Output the [X, Y] coordinate of the center of the cell containing the given text.  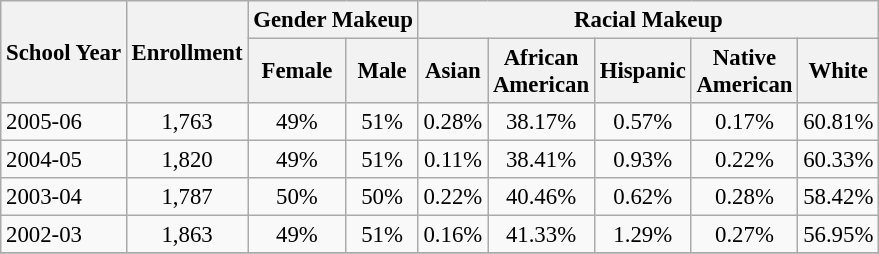
1,763 [187, 122]
0.11% [452, 160]
0.62% [642, 197]
1,787 [187, 197]
0.27% [744, 235]
2004-05 [64, 160]
Hispanic [642, 72]
58.42% [838, 197]
2003-04 [64, 197]
60.33% [838, 160]
56.95% [838, 235]
38.17% [542, 122]
Gender Makeup [333, 20]
School Year [64, 52]
38.41% [542, 160]
2002-03 [64, 235]
40.46% [542, 197]
Female [297, 72]
41.33% [542, 235]
Male [382, 72]
0.57% [642, 122]
2005-06 [64, 122]
0.17% [744, 122]
Racial Makeup [648, 20]
1.29% [642, 235]
Native American [744, 72]
Asian [452, 72]
0.93% [642, 160]
Enrollment [187, 52]
0.16% [452, 235]
African American [542, 72]
1,820 [187, 160]
60.81% [838, 122]
White [838, 72]
1,863 [187, 235]
